Output the (X, Y) coordinate of the center of the cell containing the given text.  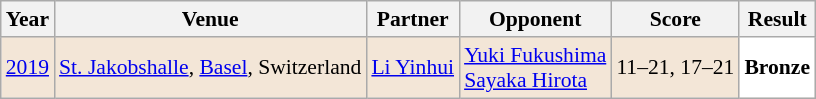
Year (28, 19)
Venue (210, 19)
Partner (412, 19)
Li Yinhui (412, 68)
Bronze (777, 68)
Yuki Fukushima Sayaka Hirota (535, 68)
Result (777, 19)
St. Jakobshalle, Basel, Switzerland (210, 68)
11–21, 17–21 (675, 68)
Opponent (535, 19)
2019 (28, 68)
Score (675, 19)
